Extract the (X, Y) coordinate from the center of the cell holding the provided text.  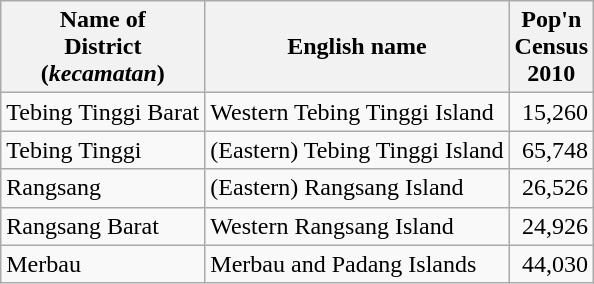
Pop'nCensus2010 (551, 47)
(Eastern) Rangsang Island (357, 188)
24,926 (551, 226)
Rangsang Barat (103, 226)
Merbau and Padang Islands (357, 264)
65,748 (551, 150)
44,030 (551, 264)
Western Tebing Tinggi Island (357, 112)
Western Rangsang Island (357, 226)
English name (357, 47)
Merbau (103, 264)
(Eastern) Tebing Tinggi Island (357, 150)
Name ofDistrict(kecamatan) (103, 47)
15,260 (551, 112)
Tebing Tinggi Barat (103, 112)
26,526 (551, 188)
Tebing Tinggi (103, 150)
Rangsang (103, 188)
